Search for the cell housing the specified text and yield its [X, Y] center coordinate. 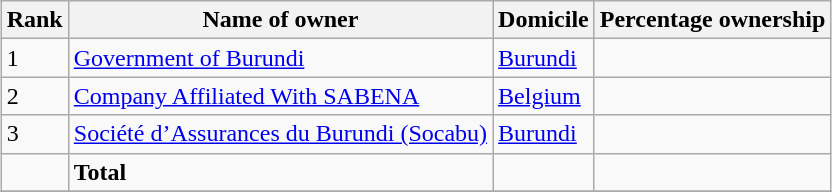
3 [34, 134]
Percentage ownership [712, 20]
Company Affiliated With SABENA [280, 96]
1 [34, 58]
Société d’Assurances du Burundi (Socabu) [280, 134]
Government of Burundi [280, 58]
Rank [34, 20]
2 [34, 96]
Total [280, 172]
Domicile [544, 20]
Name of owner [280, 20]
Belgium [544, 96]
